Provide the (x, y) coordinate of the cell's center where the given text is located.  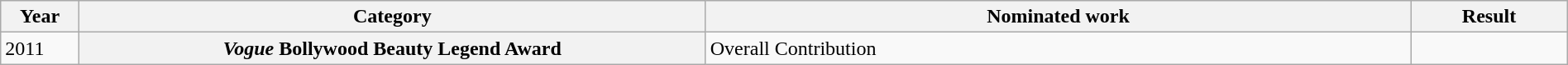
2011 (40, 48)
Category (392, 17)
Result (1489, 17)
Overall Contribution (1059, 48)
Year (40, 17)
Nominated work (1059, 17)
Vogue Bollywood Beauty Legend Award (392, 48)
